Return [X, Y] of the center of cell containing provided text 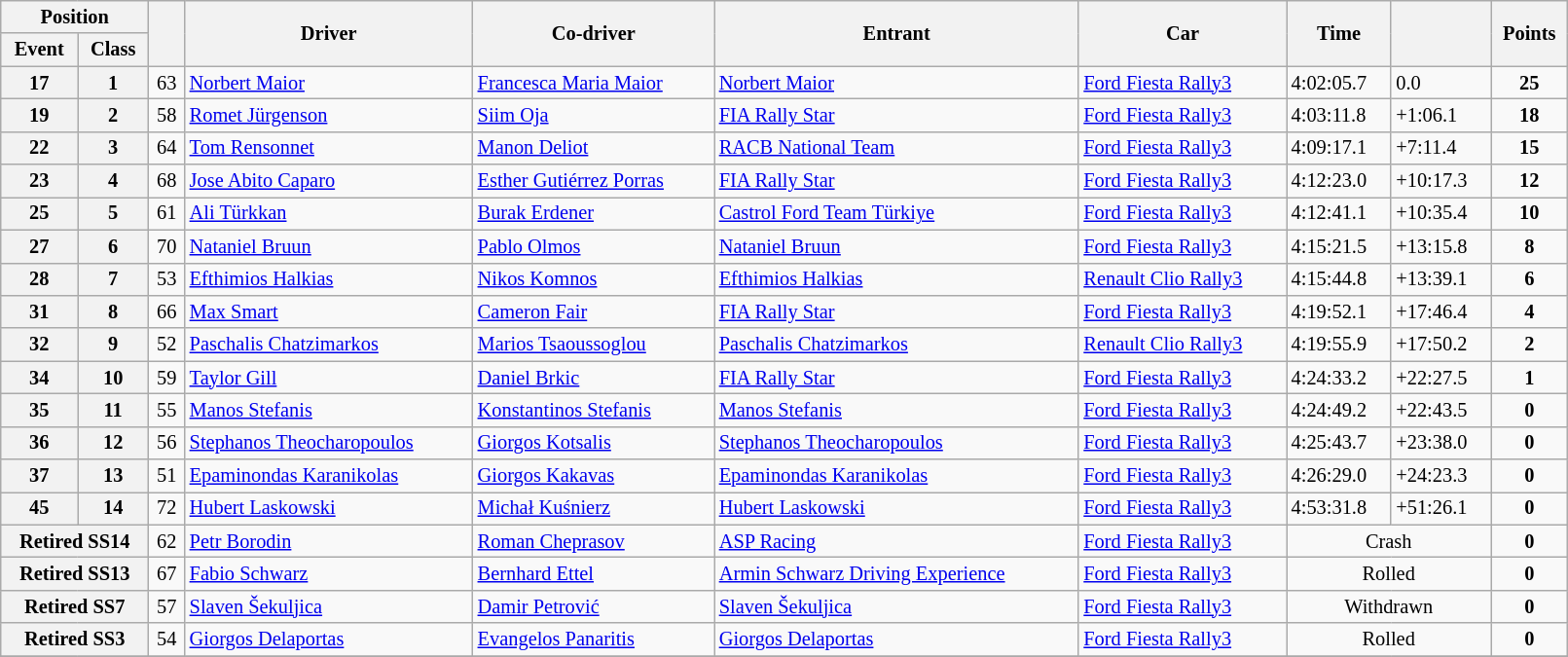
57 [167, 606]
Ali Türkkan [329, 213]
64 [167, 148]
61 [167, 213]
37 [39, 476]
23 [39, 181]
54 [167, 639]
4:24:49.2 [1339, 410]
7 [113, 279]
Taylor Gill [329, 378]
Fabio Schwarz [329, 573]
Esther Gutiérrez Porras [594, 181]
Burak Erdener [594, 213]
3 [113, 148]
+22:43.5 [1440, 410]
13 [113, 476]
4:12:41.1 [1339, 213]
+22:27.5 [1440, 378]
+17:50.2 [1440, 345]
Jose Abito Caparo [329, 181]
66 [167, 311]
32 [39, 345]
4:03:11.8 [1339, 115]
Romet Jürgenson [329, 115]
52 [167, 345]
4:25:43.7 [1339, 443]
18 [1530, 115]
4:02:05.7 [1339, 83]
19 [39, 115]
4:19:52.1 [1339, 311]
4:12:23.0 [1339, 181]
Bernhard Ettel [594, 573]
59 [167, 378]
ASP Racing [897, 541]
+13:15.8 [1440, 246]
36 [39, 443]
+13:39.1 [1440, 279]
Roman Cheprasov [594, 541]
58 [167, 115]
0.0 [1440, 83]
34 [39, 378]
Position [75, 17]
56 [167, 443]
+17:46.4 [1440, 311]
+1:06.1 [1440, 115]
+24:23.3 [1440, 476]
Retired SS13 [75, 573]
55 [167, 410]
70 [167, 246]
68 [167, 181]
Michał Kuśnierz [594, 508]
Retired SS3 [75, 639]
5 [113, 213]
Crash [1389, 541]
Siim Oja [594, 115]
Retired SS7 [75, 606]
Giorgos Kakavas [594, 476]
Retired SS14 [75, 541]
Francesca Maria Maior [594, 83]
Event [39, 50]
27 [39, 246]
4:19:55.9 [1339, 345]
15 [1530, 148]
63 [167, 83]
Time [1339, 33]
4:09:17.1 [1339, 148]
+51:26.1 [1440, 508]
Withdrawn [1389, 606]
4:26:29.0 [1339, 476]
Cameron Fair [594, 311]
4:53:31.8 [1339, 508]
14 [113, 508]
4:15:21.5 [1339, 246]
9 [113, 345]
Evangelos Panaritis [594, 639]
Driver [329, 33]
Co-driver [594, 33]
Damir Petrović [594, 606]
Entrant [897, 33]
Castrol Ford Team Türkiye [897, 213]
Pablo Olmos [594, 246]
11 [113, 410]
+10:35.4 [1440, 213]
Max Smart [329, 311]
17 [39, 83]
45 [39, 508]
Tom Rensonnet [329, 148]
35 [39, 410]
53 [167, 279]
+10:17.3 [1440, 181]
Konstantinos Stefanis [594, 410]
62 [167, 541]
Class [113, 50]
67 [167, 573]
4:24:33.2 [1339, 378]
Petr Borodin [329, 541]
4:15:44.8 [1339, 279]
Nikos Komnos [594, 279]
31 [39, 311]
28 [39, 279]
Marios Tsaoussoglou [594, 345]
Points [1530, 33]
+23:38.0 [1440, 443]
Armin Schwarz Driving Experience [897, 573]
Giorgos Kotsalis [594, 443]
51 [167, 476]
Daniel Brkic [594, 378]
22 [39, 148]
RACB National Team [897, 148]
72 [167, 508]
+7:11.4 [1440, 148]
Manon Deliot [594, 148]
Car [1182, 33]
